From the cell containing the given text, extract its center point as (x, y) coordinate. 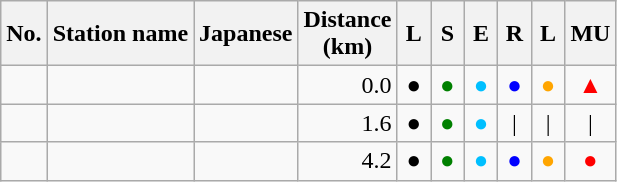
MU (590, 34)
Japanese (246, 34)
R (515, 34)
0.0 (348, 85)
1.6 (348, 123)
Station name (120, 34)
4.2 (348, 161)
No. (24, 34)
▲ (590, 85)
S (448, 34)
Distance(km) (348, 34)
E (481, 34)
